Detect which cell encompasses the target text, then output its (x, y) center coordinate. 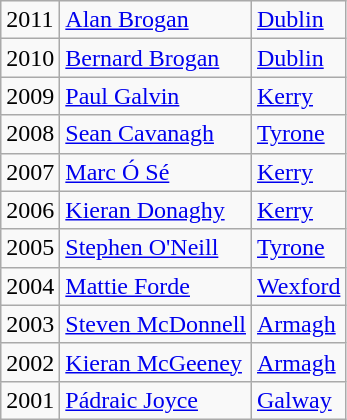
2001 (30, 400)
2004 (30, 286)
Stephen O'Neill (156, 248)
Pádraic Joyce (156, 400)
Kieran Donaghy (156, 210)
Alan Brogan (156, 20)
Marc Ó Sé (156, 172)
Galway (299, 400)
Sean Cavanagh (156, 134)
Mattie Forde (156, 286)
Paul Galvin (156, 96)
2010 (30, 58)
2005 (30, 248)
2007 (30, 172)
2002 (30, 362)
Wexford (299, 286)
2003 (30, 324)
Steven McDonnell (156, 324)
2006 (30, 210)
2008 (30, 134)
2009 (30, 96)
Kieran McGeeney (156, 362)
2011 (30, 20)
Bernard Brogan (156, 58)
